Detect which cell encompasses the target text, then output its [x, y] center coordinate. 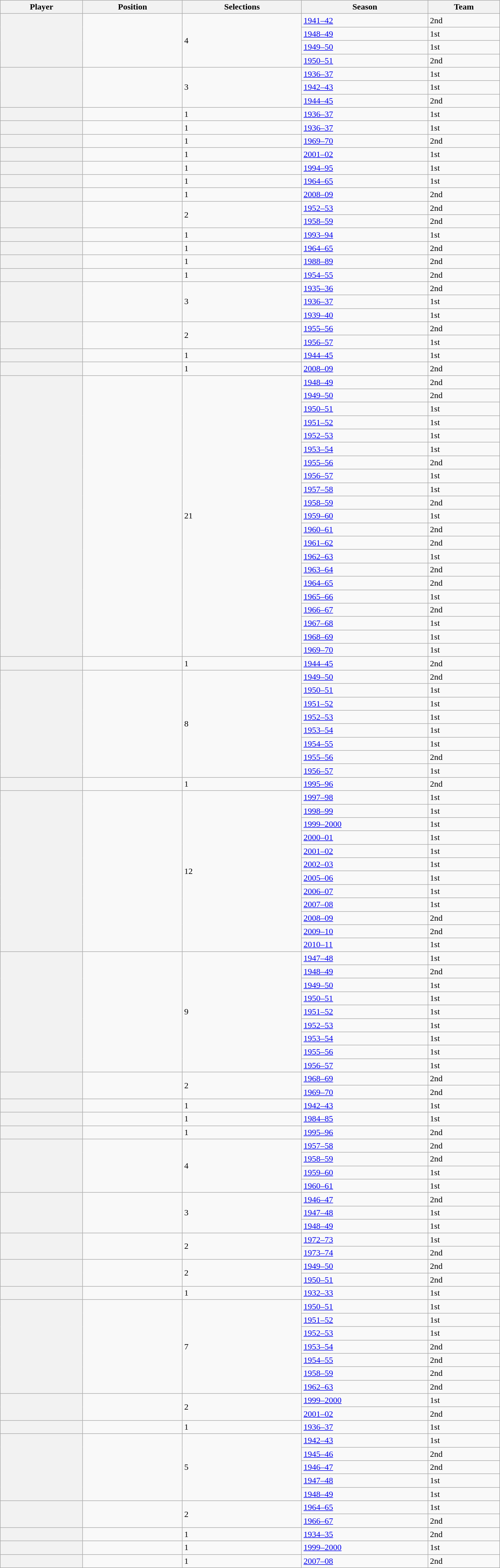
Selections [242, 7]
21 [242, 516]
1963–64 [365, 569]
9 [242, 1012]
1984–85 [365, 1119]
1934–35 [365, 1534]
1972–73 [365, 1239]
1935–36 [365, 288]
1997–98 [365, 797]
Position [132, 7]
1973–74 [365, 1253]
2002–03 [365, 864]
1932–33 [365, 1293]
1988–89 [365, 262]
1967–68 [365, 623]
1941–42 [365, 20]
1961–62 [365, 543]
7 [242, 1347]
8 [242, 724]
1965–66 [365, 597]
1945–46 [365, 1454]
2006–07 [365, 891]
1994–95 [365, 168]
1939–40 [365, 315]
Player [41, 7]
5 [242, 1467]
Season [365, 7]
2005–06 [365, 878]
2000–01 [365, 838]
2010–11 [365, 945]
Team [464, 7]
1998–99 [365, 811]
12 [242, 871]
1993–94 [365, 235]
2009–10 [365, 931]
